From the cell containing the given text, extract its center point as (x, y) coordinate. 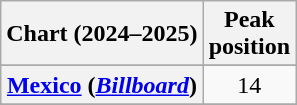
14 (249, 85)
Mexico (Billboard) (102, 85)
Peakposition (249, 34)
Chart (2024–2025) (102, 34)
